Pinpoint the cell where the given text exists, returning its (X, Y) midpoint coordinate. 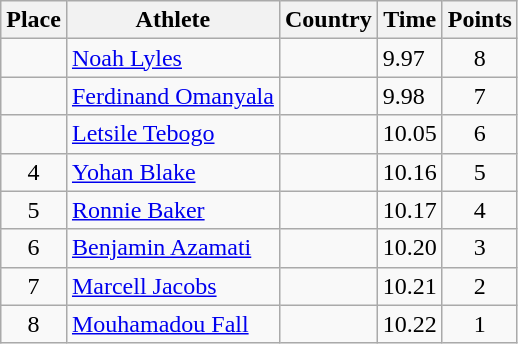
Ferdinand Omanyala (172, 96)
10.20 (410, 248)
10.22 (410, 324)
Athlete (172, 20)
Ronnie Baker (172, 210)
Country (328, 20)
10.17 (410, 210)
Noah Lyles (172, 58)
10.05 (410, 134)
3 (480, 248)
Place (34, 20)
Mouhamadou Fall (172, 324)
Benjamin Azamati (172, 248)
1 (480, 324)
Points (480, 20)
Marcell Jacobs (172, 286)
9.97 (410, 58)
10.21 (410, 286)
2 (480, 286)
Letsile Tebogo (172, 134)
9.98 (410, 96)
10.16 (410, 172)
Time (410, 20)
Yohan Blake (172, 172)
